Return the [x, y] coordinate for the center point of the cell that contains the specified text.  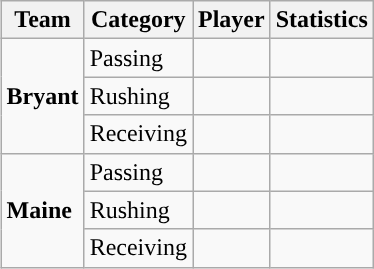
Bryant [42, 96]
Player [231, 20]
Statistics [322, 20]
Category [138, 20]
Team [42, 20]
Maine [42, 210]
